Locate the cell with the specified text and output its (x, y) center coordinate. 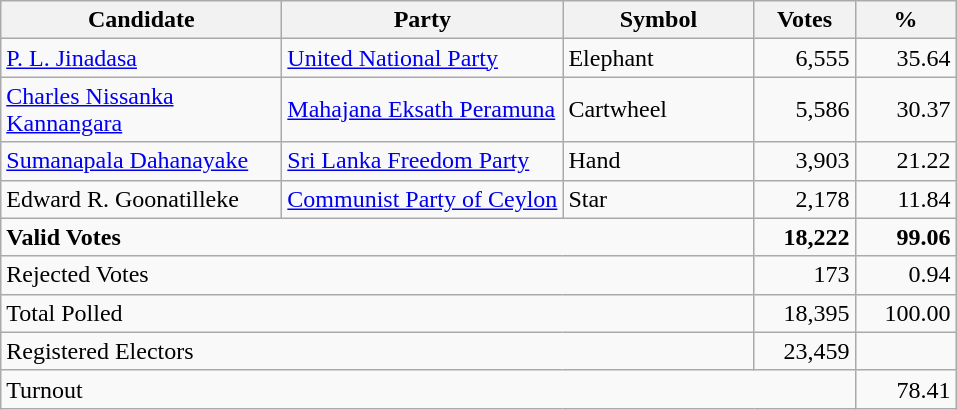
P. L. Jinadasa (142, 58)
Votes (804, 20)
35.64 (906, 58)
Communist Party of Ceylon (422, 199)
100.00 (906, 313)
18,395 (804, 313)
Turnout (428, 389)
% (906, 20)
Symbol (658, 20)
Edward R. Goonatilleke (142, 199)
Total Polled (378, 313)
173 (804, 275)
30.37 (906, 110)
Rejected Votes (378, 275)
Mahajana Eksath Peramuna (422, 110)
3,903 (804, 161)
18,222 (804, 237)
5,586 (804, 110)
11.84 (906, 199)
Registered Electors (378, 351)
Elephant (658, 58)
Star (658, 199)
2,178 (804, 199)
United National Party (422, 58)
Charles Nissanka Kannangara (142, 110)
Hand (658, 161)
78.41 (906, 389)
0.94 (906, 275)
Valid Votes (378, 237)
6,555 (804, 58)
23,459 (804, 351)
Cartwheel (658, 110)
Candidate (142, 20)
99.06 (906, 237)
Party (422, 20)
21.22 (906, 161)
Sri Lanka Freedom Party (422, 161)
Sumanapala Dahanayake (142, 161)
